Search for the cell housing the specified text and yield its [X, Y] center coordinate. 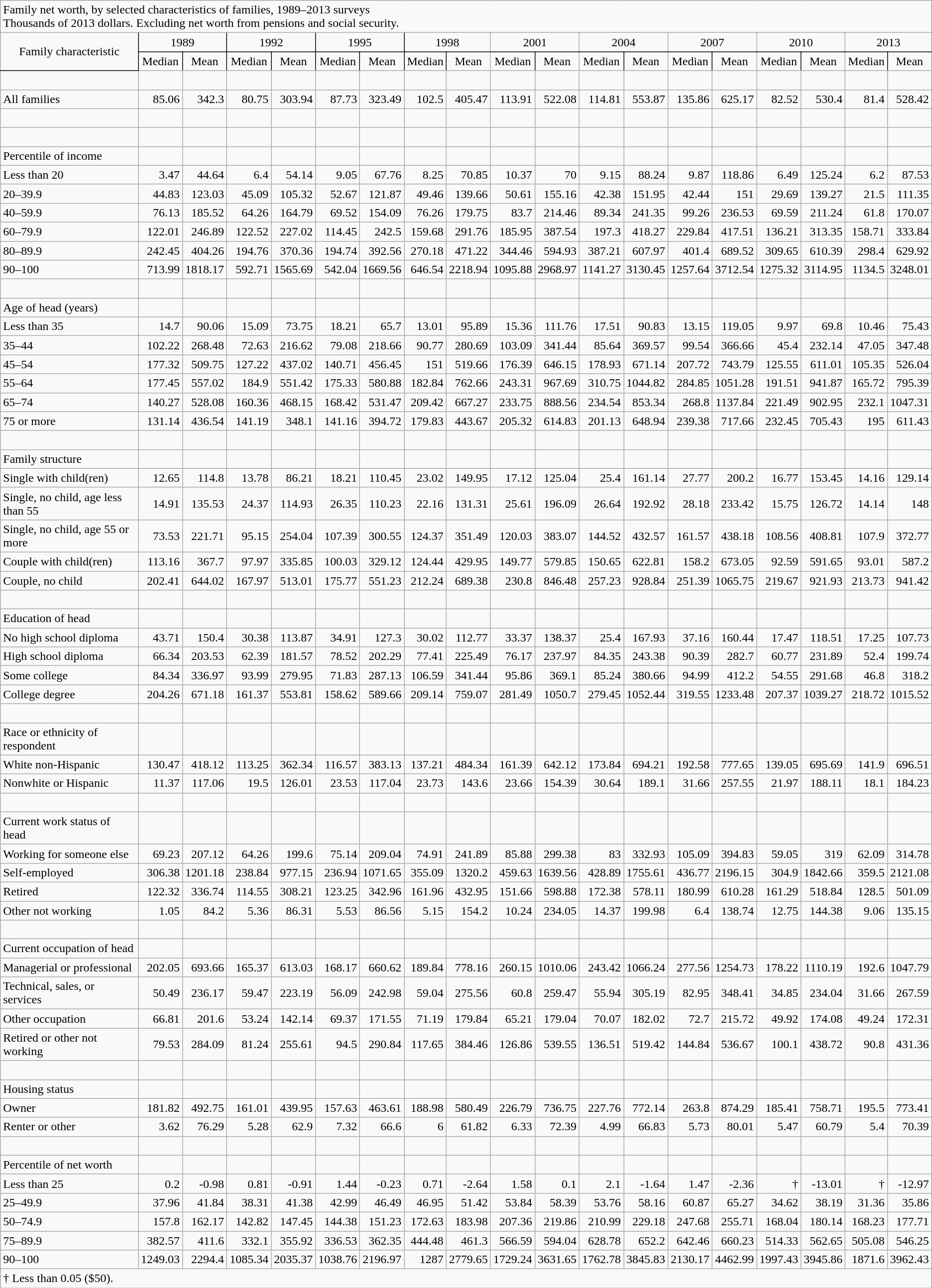
280.69 [468, 345]
113.16 [160, 561]
168.17 [338, 967]
332.1 [249, 1241]
126.86 [513, 1044]
30.64 [601, 783]
15.09 [249, 326]
78.52 [338, 656]
173.84 [601, 764]
138.37 [557, 638]
195 [866, 421]
White non-Hispanic [70, 764]
144.84 [690, 1044]
44.64 [205, 175]
705.43 [823, 421]
158.71 [866, 231]
10.46 [866, 326]
8.25 [425, 175]
342.96 [382, 891]
762.66 [468, 383]
713.99 [160, 270]
141.19 [249, 421]
20–39.9 [70, 194]
281.49 [513, 694]
696.51 [909, 764]
192.6 [866, 967]
439.95 [294, 1108]
60.87 [690, 1202]
80–89.9 [70, 250]
86.21 [294, 478]
131.14 [160, 421]
1565.69 [294, 270]
161.57 [690, 536]
404.26 [205, 250]
154.39 [557, 783]
182.02 [645, 1019]
75–89.9 [70, 1241]
518.84 [823, 891]
4.99 [601, 1127]
135.86 [690, 99]
1639.56 [557, 872]
89.34 [601, 213]
110.45 [382, 478]
646.54 [425, 270]
102.22 [160, 345]
12.75 [779, 910]
114.8 [205, 478]
369.57 [645, 345]
1989 [183, 42]
Nonwhite or Hispanic [70, 783]
9.15 [601, 175]
189.1 [645, 783]
229.18 [645, 1221]
437.02 [294, 364]
21.97 [779, 783]
1065.75 [735, 581]
76.29 [205, 1127]
199.74 [909, 656]
3.62 [160, 1127]
151.95 [645, 194]
359.5 [866, 872]
62.39 [249, 656]
114.45 [338, 231]
1729.24 [513, 1260]
660.23 [735, 1241]
1044.82 [645, 383]
461.3 [468, 1241]
158.2 [690, 561]
236.17 [205, 993]
642.46 [690, 1241]
Couple with child(ren) [70, 561]
-0.23 [382, 1183]
113.91 [513, 99]
223.19 [294, 993]
136.21 [779, 231]
60–79.9 [70, 231]
79.53 [160, 1044]
336.53 [338, 1241]
59.05 [779, 854]
1275.32 [779, 270]
111.76 [557, 326]
82.52 [779, 99]
255.71 [735, 1221]
16.77 [779, 478]
329.12 [382, 561]
319 [823, 854]
553.87 [645, 99]
1320.2 [468, 872]
119.05 [735, 326]
642.12 [557, 764]
107.9 [866, 536]
180.14 [823, 1221]
66.34 [160, 656]
443.67 [468, 421]
689.38 [468, 581]
267.59 [909, 993]
123.25 [338, 891]
87.53 [909, 175]
773.41 [909, 1108]
243.38 [645, 656]
Some college [70, 675]
38.31 [249, 1202]
17.25 [866, 638]
172.31 [909, 1019]
14.14 [866, 504]
5.15 [425, 910]
72.63 [249, 345]
209.14 [425, 694]
205.32 [513, 421]
15.36 [513, 326]
594.04 [557, 1241]
246.89 [205, 231]
88.24 [645, 175]
157.8 [160, 1221]
37.96 [160, 1202]
-0.91 [294, 1183]
155.16 [557, 194]
369.1 [557, 675]
298.4 [866, 250]
34.85 [779, 993]
112.77 [468, 638]
204.26 [160, 694]
1.58 [513, 1183]
243.42 [601, 967]
1038.76 [338, 1260]
580.49 [468, 1108]
1992 [271, 42]
185.52 [205, 213]
188.98 [425, 1108]
31.36 [866, 1202]
59.47 [249, 993]
234.54 [601, 402]
52.4 [866, 656]
Single with child(ren) [70, 478]
579.85 [557, 561]
211.24 [823, 213]
194.76 [249, 250]
438.72 [823, 1044]
0.2 [160, 1183]
35–44 [70, 345]
6.49 [779, 175]
11.37 [160, 783]
181.57 [294, 656]
202.05 [160, 967]
100.1 [779, 1044]
1137.84 [735, 402]
129.14 [909, 478]
333.84 [909, 231]
18.1 [866, 783]
336.97 [205, 675]
Single, no child, age less than 55 [70, 504]
83.7 [513, 213]
2121.08 [909, 872]
157.63 [338, 1108]
Working for someone else [70, 854]
65.21 [513, 1019]
214.46 [557, 213]
118.51 [823, 638]
387.54 [557, 231]
161.39 [513, 764]
367.7 [205, 561]
598.88 [557, 891]
268.8 [690, 402]
332.93 [645, 854]
95.15 [249, 536]
139.05 [779, 764]
42.44 [690, 194]
43.71 [160, 638]
392.56 [382, 250]
54.55 [779, 675]
736.75 [557, 1108]
3248.01 [909, 270]
14.7 [160, 326]
200.2 [735, 478]
-12.97 [909, 1183]
140.27 [160, 402]
1287 [425, 1260]
1051.28 [735, 383]
175.77 [338, 581]
6.2 [866, 175]
319.55 [690, 694]
218.66 [382, 345]
72.39 [557, 1127]
40–59.9 [70, 213]
126.72 [823, 504]
55–64 [70, 383]
347.48 [909, 345]
90.77 [425, 345]
3945.86 [823, 1260]
86.56 [382, 910]
251.39 [690, 581]
75 or more [70, 421]
234.04 [823, 993]
291.76 [468, 231]
1085.34 [249, 1260]
84.35 [601, 656]
Less than 35 [70, 326]
93.99 [249, 675]
1141.27 [601, 270]
135.53 [205, 504]
300.55 [382, 536]
122.01 [160, 231]
1047.31 [909, 402]
216.62 [294, 345]
5.28 [249, 1127]
1818.17 [205, 270]
69.37 [338, 1019]
383.13 [382, 764]
299.38 [557, 854]
1047.79 [909, 967]
977.15 [294, 872]
1010.06 [557, 967]
355.09 [425, 872]
162.17 [205, 1221]
846.48 [557, 581]
53.84 [513, 1202]
142.82 [249, 1221]
270.18 [425, 250]
401.4 [690, 250]
141.16 [338, 421]
-1.64 [645, 1183]
185.41 [779, 1108]
80.01 [735, 1127]
105.35 [866, 364]
610.39 [823, 250]
233.75 [513, 402]
23.02 [425, 478]
644.02 [205, 581]
161.01 [249, 1108]
66.6 [382, 1127]
195.5 [866, 1108]
45.09 [249, 194]
1998 [447, 42]
76.17 [513, 656]
179.83 [425, 421]
-0.98 [205, 1183]
257.23 [601, 581]
5.73 [690, 1127]
613.03 [294, 967]
530.4 [823, 99]
2779.65 [468, 1260]
25–49.9 [70, 1202]
13.01 [425, 326]
313.35 [823, 231]
27.77 [690, 478]
179.04 [557, 1019]
717.66 [735, 421]
177.45 [160, 383]
158.62 [338, 694]
47.05 [866, 345]
114.55 [249, 891]
578.11 [645, 891]
1669.56 [382, 270]
58.39 [557, 1202]
55.94 [601, 993]
No high school diploma [70, 638]
1997.43 [779, 1260]
121.87 [382, 194]
242.98 [382, 993]
759.07 [468, 694]
310.75 [601, 383]
323.49 [382, 99]
689.52 [735, 250]
45–54 [70, 364]
59.04 [425, 993]
3845.83 [645, 1260]
99.26 [690, 213]
394.72 [382, 421]
5.53 [338, 910]
151.23 [382, 1221]
241.89 [468, 854]
3631.65 [557, 1260]
2130.17 [690, 1260]
1095.88 [513, 270]
185.95 [513, 231]
279.45 [601, 694]
308.21 [294, 891]
138.74 [735, 910]
254.04 [294, 536]
238.84 [249, 872]
Owner [70, 1108]
243.31 [513, 383]
1.47 [690, 1183]
131.31 [468, 504]
33.37 [513, 638]
10.37 [513, 175]
Other occupation [70, 1019]
69.59 [779, 213]
646.15 [557, 364]
17.51 [601, 326]
61.82 [468, 1127]
1015.52 [909, 694]
Current occupation of head [70, 949]
342.3 [205, 99]
65.27 [735, 1202]
2196.97 [382, 1260]
432.57 [645, 536]
3712.54 [735, 270]
15.75 [779, 504]
551.42 [294, 383]
758.71 [823, 1108]
611.43 [909, 421]
168.42 [338, 402]
226.79 [513, 1108]
432.95 [468, 891]
37.16 [690, 638]
74.91 [425, 854]
167.93 [645, 638]
70.39 [909, 1127]
70.85 [468, 175]
2004 [623, 42]
107.73 [909, 638]
693.66 [205, 967]
671.14 [645, 364]
1110.19 [823, 967]
418.27 [645, 231]
69.8 [823, 326]
671.18 [205, 694]
6 [425, 1127]
303.94 [294, 99]
2035.37 [294, 1260]
3114.95 [823, 270]
126.01 [294, 783]
509.75 [205, 364]
51.42 [468, 1202]
Family structure [70, 459]
141.9 [866, 764]
113.87 [294, 638]
69.23 [160, 854]
1233.48 [735, 694]
90.39 [690, 656]
123.03 [205, 194]
17.12 [513, 478]
221.71 [205, 536]
591.65 [823, 561]
411.6 [205, 1241]
236.94 [338, 872]
888.56 [557, 402]
513.01 [294, 581]
172.38 [601, 891]
95.86 [513, 675]
1071.65 [382, 872]
370.36 [294, 250]
921.93 [823, 581]
23.66 [513, 783]
335.85 [294, 561]
562.65 [823, 1241]
46.49 [382, 1202]
372.77 [909, 536]
304.9 [779, 872]
125.55 [779, 364]
6.33 [513, 1127]
255.61 [294, 1044]
175.33 [338, 383]
438.18 [735, 536]
695.69 [823, 764]
Couple, no child [70, 581]
154.2 [468, 910]
184.9 [249, 383]
1842.66 [823, 872]
14.37 [601, 910]
177.32 [160, 364]
140.71 [338, 364]
41.84 [205, 1202]
26.64 [601, 504]
58.16 [645, 1202]
444.48 [425, 1241]
232.1 [866, 402]
456.45 [382, 364]
795.39 [909, 383]
305.19 [645, 993]
81.4 [866, 99]
60.79 [823, 1127]
182.84 [425, 383]
2013 [888, 42]
362.35 [382, 1241]
90.8 [866, 1044]
277.56 [690, 967]
50–74.9 [70, 1221]
184.23 [909, 783]
536.67 [735, 1044]
136.51 [601, 1044]
743.79 [735, 364]
73.53 [160, 536]
174.08 [823, 1019]
All families [70, 99]
81.24 [249, 1044]
82.95 [690, 993]
Retired or other not working [70, 1044]
62.9 [294, 1127]
160.44 [735, 638]
234.05 [557, 910]
90.06 [205, 326]
519.66 [468, 364]
149.95 [468, 478]
-2.36 [735, 1183]
65.7 [382, 326]
539.55 [557, 1044]
648.94 [645, 421]
30.02 [425, 638]
219.86 [557, 1221]
108.56 [779, 536]
526.04 [909, 364]
242.5 [382, 231]
77.41 [425, 656]
160.36 [249, 402]
14.16 [866, 478]
199.98 [645, 910]
290.84 [382, 1044]
49.92 [779, 1019]
139.66 [468, 194]
928.84 [645, 581]
191.51 [779, 383]
260.15 [513, 967]
66.83 [645, 1127]
257.55 [735, 783]
17.47 [779, 638]
30.38 [249, 638]
5.47 [779, 1127]
118.86 [735, 175]
673.05 [735, 561]
566.59 [513, 1241]
229.84 [690, 231]
282.7 [735, 656]
628.78 [601, 1241]
153.45 [823, 478]
1249.03 [160, 1260]
279.95 [294, 675]
46.8 [866, 675]
9.87 [690, 175]
2007 [712, 42]
183.98 [468, 1221]
41.38 [294, 1202]
168.04 [779, 1221]
84.34 [160, 675]
105.32 [294, 194]
1201.18 [205, 872]
84.2 [205, 910]
1066.24 [645, 967]
7.32 [338, 1127]
99.54 [690, 345]
94.99 [690, 675]
201.13 [601, 421]
1.44 [338, 1183]
412.2 [735, 675]
418.12 [205, 764]
44.83 [160, 194]
116.57 [338, 764]
492.75 [205, 1108]
546.25 [909, 1241]
580.88 [382, 383]
127.22 [249, 364]
336.74 [205, 891]
2218.94 [468, 270]
592.71 [249, 270]
120.03 [513, 536]
203.53 [205, 656]
589.66 [382, 694]
Family characteristic [70, 52]
114.93 [294, 504]
1050.7 [557, 694]
241.35 [645, 213]
431.36 [909, 1044]
314.78 [909, 854]
2968.97 [557, 270]
154.09 [382, 213]
1052.44 [645, 694]
210.99 [601, 1221]
22.16 [425, 504]
Single, no child, age 55 or more [70, 536]
212.24 [425, 581]
3130.45 [645, 270]
83 [601, 854]
468.15 [294, 402]
196.09 [557, 504]
1762.78 [601, 1260]
69.52 [338, 213]
362.34 [294, 764]
231.89 [823, 656]
137.21 [425, 764]
380.66 [645, 675]
107.39 [338, 536]
405.47 [468, 99]
0.81 [249, 1183]
23.53 [338, 783]
1.05 [160, 910]
161.96 [425, 891]
110.23 [382, 504]
941.42 [909, 581]
967.69 [557, 383]
188.11 [823, 783]
124.44 [425, 561]
128.5 [866, 891]
542.04 [338, 270]
660.62 [382, 967]
213.73 [866, 581]
192.58 [690, 764]
348.1 [294, 421]
2294.4 [205, 1260]
124.37 [425, 536]
Less than 20 [70, 175]
611.01 [823, 364]
21.5 [866, 194]
209.04 [382, 854]
67.76 [382, 175]
127.3 [382, 638]
75.43 [909, 326]
38.19 [823, 1202]
1039.27 [823, 694]
† Less than 0.05 ($50). [466, 1279]
13.78 [249, 478]
71.83 [338, 675]
Percentile of income [70, 156]
24.37 [249, 504]
941.87 [823, 383]
531.47 [382, 402]
35.86 [909, 1202]
-2.64 [468, 1183]
High school diploma [70, 656]
72.7 [690, 1019]
428.89 [601, 872]
207.36 [513, 1221]
291.68 [823, 675]
384.46 [468, 1044]
177.71 [909, 1221]
667.27 [468, 402]
45.4 [779, 345]
66.81 [160, 1019]
168.23 [866, 1221]
25.61 [513, 504]
97.97 [249, 561]
70 [557, 175]
Housing status [70, 1089]
622.81 [645, 561]
514.33 [779, 1241]
95.89 [468, 326]
3962.43 [909, 1260]
1755.61 [645, 872]
351.49 [468, 536]
484.34 [468, 764]
284.85 [690, 383]
53.24 [249, 1019]
629.92 [909, 250]
4462.99 [735, 1260]
471.22 [468, 250]
179.84 [468, 1019]
93.01 [866, 561]
117.06 [205, 783]
383.07 [557, 536]
102.5 [425, 99]
130.47 [160, 764]
463.61 [382, 1108]
161.29 [779, 891]
382.57 [160, 1241]
1257.64 [690, 270]
176.39 [513, 364]
165.72 [866, 383]
148 [909, 504]
85.24 [601, 675]
417.51 [735, 231]
Retired [70, 891]
147.45 [294, 1221]
219.67 [779, 581]
275.56 [468, 993]
19.5 [249, 783]
225.49 [468, 656]
5.36 [249, 910]
387.21 [601, 250]
Percentile of net worth [70, 1165]
12.65 [160, 478]
528.08 [205, 402]
Race or ethnicity of respondent [70, 739]
192.92 [645, 504]
-13.01 [823, 1183]
239.38 [690, 421]
505.08 [866, 1241]
284.09 [205, 1044]
87.73 [338, 99]
150.4 [205, 638]
179.75 [468, 213]
26.35 [338, 504]
14.91 [160, 504]
125.04 [557, 478]
436.54 [205, 421]
207.72 [690, 364]
34.62 [779, 1202]
144.52 [601, 536]
42.99 [338, 1202]
902.95 [823, 402]
1871.6 [866, 1260]
199.6 [294, 854]
694.21 [645, 764]
259.47 [557, 993]
122.52 [249, 231]
233.42 [735, 504]
201.6 [205, 1019]
268.48 [205, 345]
49.46 [425, 194]
161.37 [249, 694]
167.97 [249, 581]
1254.73 [735, 967]
236.53 [735, 213]
73.75 [294, 326]
309.65 [779, 250]
105.09 [690, 854]
Less than 25 [70, 1183]
College degree [70, 694]
614.83 [557, 421]
54.14 [294, 175]
100.03 [338, 561]
227.02 [294, 231]
165.37 [249, 967]
1134.5 [866, 270]
306.38 [160, 872]
247.68 [690, 1221]
528.42 [909, 99]
594.93 [557, 250]
Renter or other [70, 1127]
23.73 [425, 783]
92.59 [779, 561]
394.83 [735, 854]
85.06 [160, 99]
0.71 [425, 1183]
125.24 [823, 175]
75.14 [338, 854]
180.99 [690, 891]
62.09 [866, 854]
52.67 [338, 194]
151.66 [513, 891]
777.65 [735, 764]
80.75 [249, 99]
557.02 [205, 383]
79.08 [338, 345]
70.07 [601, 1019]
49.24 [866, 1019]
344.46 [513, 250]
178.22 [779, 967]
34.91 [338, 638]
3.47 [160, 175]
287.13 [382, 675]
5.4 [866, 1127]
Current work status of head [70, 828]
Managerial or professional [70, 967]
408.81 [823, 536]
197.3 [601, 231]
232.14 [823, 345]
Other not working [70, 910]
103.09 [513, 345]
117.04 [382, 783]
143.6 [468, 783]
874.29 [735, 1108]
2010 [801, 42]
207.12 [205, 854]
625.17 [735, 99]
237.97 [557, 656]
60.8 [513, 993]
263.8 [690, 1108]
Age of head (years) [70, 308]
181.82 [160, 1108]
778.16 [468, 967]
215.72 [735, 1019]
9.05 [338, 175]
142.14 [294, 1019]
Education of head [70, 619]
232.45 [779, 421]
29.69 [779, 194]
Technical, sales, or services [70, 993]
9.06 [866, 910]
227.76 [601, 1108]
553.81 [294, 694]
76.13 [160, 213]
9.97 [779, 326]
10.24 [513, 910]
772.14 [645, 1108]
551.23 [382, 581]
50.49 [160, 993]
202.29 [382, 656]
150.65 [601, 561]
113.25 [249, 764]
436.77 [690, 872]
90.83 [645, 326]
139.27 [823, 194]
86.31 [294, 910]
60.77 [779, 656]
122.32 [160, 891]
50.61 [513, 194]
2196.15 [735, 872]
652.2 [645, 1241]
171.55 [382, 1019]
610.28 [735, 891]
28.18 [690, 504]
85.88 [513, 854]
161.14 [645, 478]
61.8 [866, 213]
853.34 [645, 402]
172.63 [425, 1221]
2001 [535, 42]
202.41 [160, 581]
522.08 [557, 99]
501.09 [909, 891]
207.37 [779, 694]
135.15 [909, 910]
53.76 [601, 1202]
Self-employed [70, 872]
348.41 [735, 993]
194.74 [338, 250]
94.5 [338, 1044]
218.72 [866, 694]
46.95 [425, 1202]
459.63 [513, 872]
114.81 [601, 99]
429.95 [468, 561]
159.68 [425, 231]
85.64 [601, 345]
117.65 [425, 1044]
111.35 [909, 194]
318.2 [909, 675]
587.2 [909, 561]
0.1 [557, 1183]
230.8 [513, 581]
13.15 [690, 326]
170.07 [909, 213]
76.26 [425, 213]
189.84 [425, 967]
2.1 [601, 1183]
221.49 [779, 402]
71.19 [425, 1019]
242.45 [160, 250]
149.77 [513, 561]
607.97 [645, 250]
42.38 [601, 194]
164.79 [294, 213]
519.42 [645, 1044]
56.09 [338, 993]
65–74 [70, 402]
366.66 [735, 345]
209.42 [425, 402]
355.92 [294, 1241]
178.93 [601, 364]
106.59 [425, 675]
1995 [360, 42]
